Find where the given text appears and provide that cell's center as [x, y] coordinate. 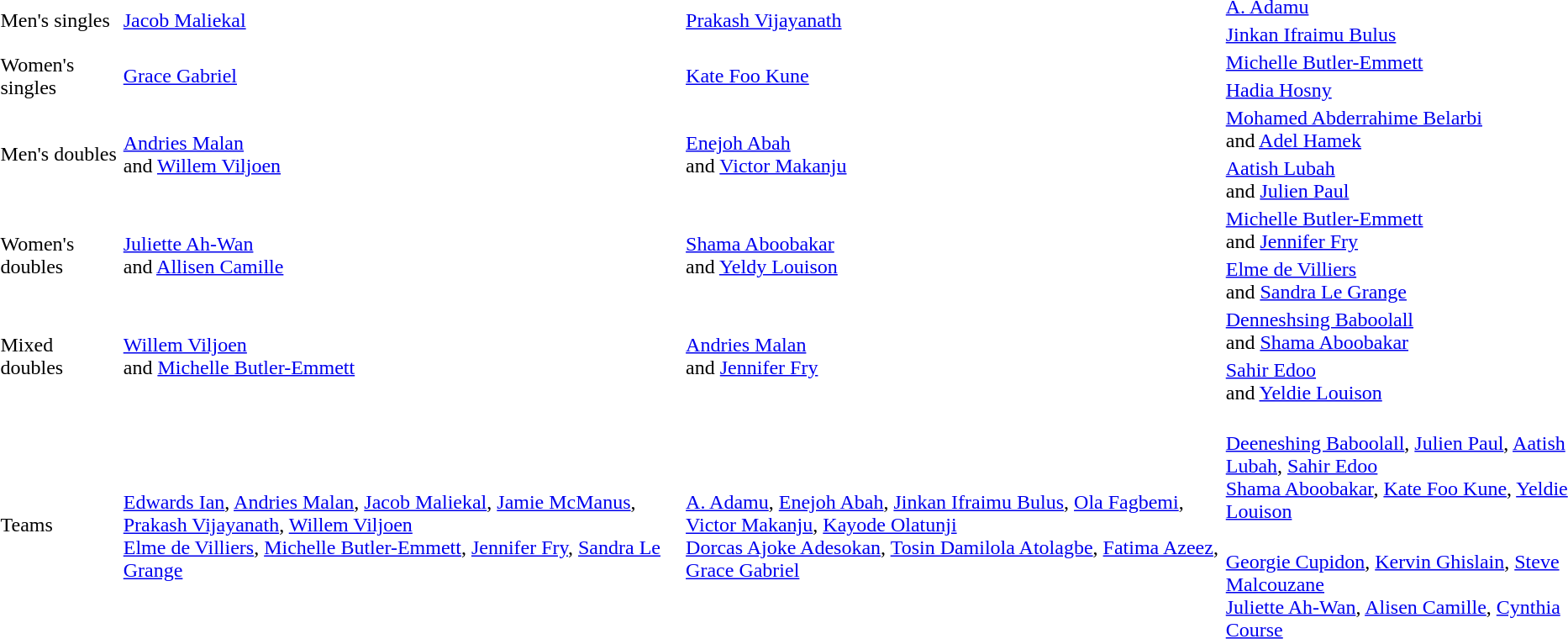
Andries Malanand Jennifer Fry [954, 356]
Juliette Ah-Wanand Allisen Camille [402, 256]
Kate Foo Kune [954, 76]
Willem Viljoenand Michelle Butler-Emmett [402, 356]
Enejoh Abahand Victor Makanju [954, 155]
Andries Malanand Willem Viljoen [402, 155]
Grace Gabriel [402, 76]
Shama Aboobakarand Yeldy Louison [954, 256]
